Determine the (X, Y) coordinate at the center of the cell enclosing the given text.  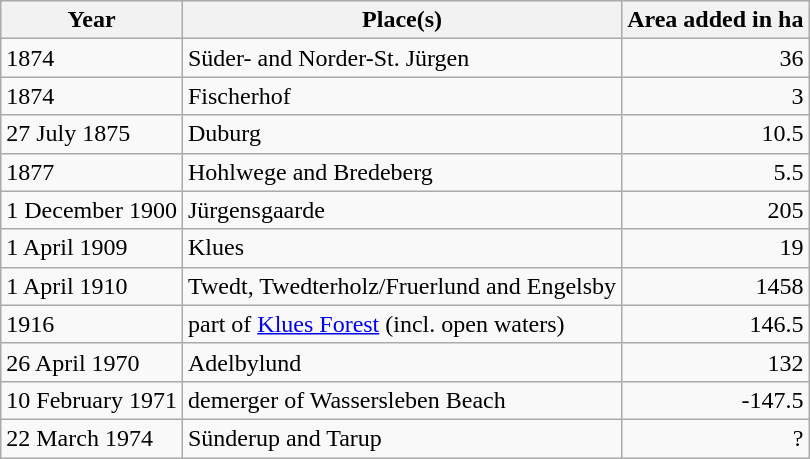
1 April 1910 (92, 286)
19 (716, 248)
1916 (92, 324)
? (716, 438)
1458 (716, 286)
Süder- and Norder-St. Jürgen (402, 58)
Area added in ha (716, 20)
Duburg (402, 134)
36 (716, 58)
Sünderup and Tarup (402, 438)
Year (92, 20)
3 (716, 96)
-147.5 (716, 400)
Adelbylund (402, 362)
Fischerhof (402, 96)
1 December 1900 (92, 210)
10 February 1971 (92, 400)
10.5 (716, 134)
205 (716, 210)
22 March 1974 (92, 438)
part of Klues Forest (incl. open waters) (402, 324)
1877 (92, 172)
5.5 (716, 172)
26 April 1970 (92, 362)
27 July 1875 (92, 134)
132 (716, 362)
Hohlwege and Bredeberg (402, 172)
Place(s) (402, 20)
Jürgensgaarde (402, 210)
Klues (402, 248)
demerger of Wassersleben Beach (402, 400)
146.5 (716, 324)
1 April 1909 (92, 248)
Twedt, Twedterholz/Fruerlund and Engelsby (402, 286)
